Scan for the cell matching the given text and deliver its (X, Y) coordinate at center. 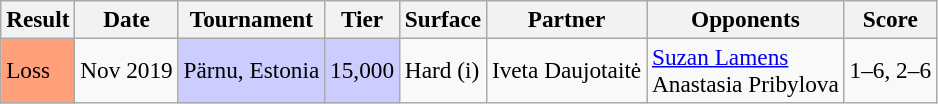
Nov 2019 (126, 70)
Opponents (746, 19)
Tier (362, 19)
Tournament (252, 19)
1–6, 2–6 (890, 70)
Partner (567, 19)
Score (890, 19)
15,000 (362, 70)
Result (38, 19)
Date (126, 19)
Hard (i) (442, 70)
Suzan Lamens Anastasia Pribylova (746, 70)
Loss (38, 70)
Pärnu, Estonia (252, 70)
Iveta Daujotaitė (567, 70)
Surface (442, 19)
